Locate the cell with the specified text and output its [X, Y] center coordinate. 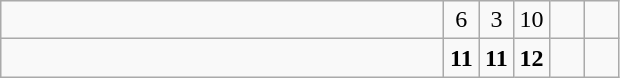
12 [532, 58]
6 [462, 20]
10 [532, 20]
3 [496, 20]
